Search for the cell housing the specified text and yield its [X, Y] center coordinate. 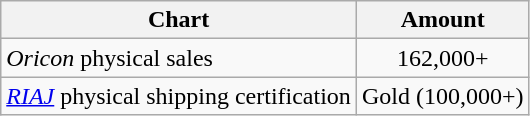
Gold (100,000+) [442, 96]
Chart [179, 20]
162,000+ [442, 58]
RIAJ physical shipping certification [179, 96]
Oricon physical sales [179, 58]
Amount [442, 20]
